Scan for the cell matching the given text and deliver its [X, Y] coordinate at center. 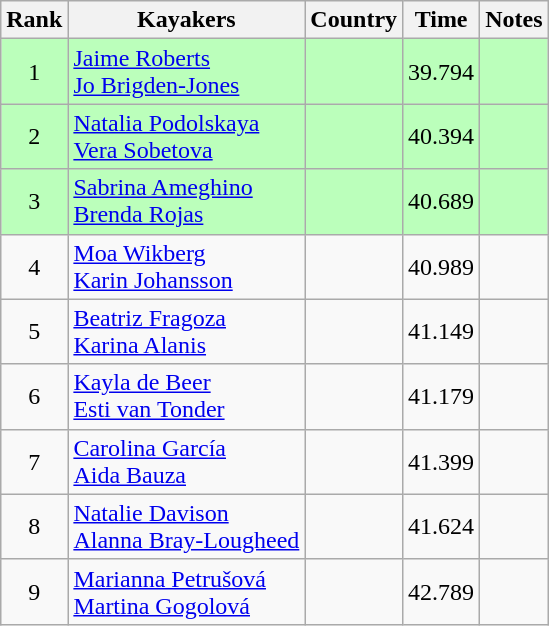
Rank [34, 20]
Marianna PetrušováMartina Gogolová [186, 592]
41.399 [442, 462]
Beatriz FragozaKarina Alanis [186, 332]
Kayla de BeerEsti van Tonder [186, 396]
8 [34, 526]
41.624 [442, 526]
Notes [514, 20]
Kayakers [186, 20]
2 [34, 136]
4 [34, 266]
Carolina GarcíaAida Bauza [186, 462]
Natalia PodolskayaVera Sobetova [186, 136]
1 [34, 72]
6 [34, 396]
39.794 [442, 72]
3 [34, 202]
5 [34, 332]
41.179 [442, 396]
Natalie DavisonAlanna Bray-Lougheed [186, 526]
41.149 [442, 332]
Country [354, 20]
9 [34, 592]
Time [442, 20]
Sabrina AmeghinoBrenda Rojas [186, 202]
40.989 [442, 266]
Jaime RobertsJo Brigden-Jones [186, 72]
7 [34, 462]
42.789 [442, 592]
40.689 [442, 202]
Moa WikbergKarin Johansson [186, 266]
40.394 [442, 136]
